Determine the (X, Y) coordinate at the center of the cell enclosing the given text.  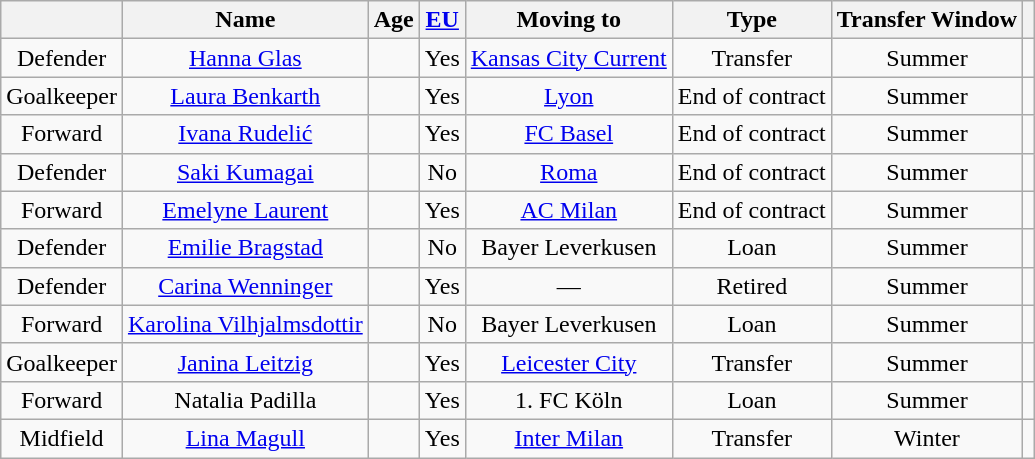
Kansas City Current (568, 58)
Lyon (568, 96)
Saki Kumagai (245, 172)
Winter (926, 438)
Karolina Vilhjalmsdottir (245, 324)
Name (245, 20)
— (568, 286)
Inter Milan (568, 438)
Carina Wenninger (245, 286)
Moving to (568, 20)
Retired (752, 286)
FC Basel (568, 134)
Janina Leitzig (245, 362)
1. FC Köln (568, 400)
Natalia Padilla (245, 400)
EU (442, 20)
Transfer Window (926, 20)
Lina Magull (245, 438)
Midfield (62, 438)
Emelyne Laurent (245, 210)
Age (394, 20)
Ivana Rudelić (245, 134)
Emilie Bragstad (245, 248)
Laura Benkarth (245, 96)
Type (752, 20)
Roma (568, 172)
AC Milan (568, 210)
Leicester City (568, 362)
Hanna Glas (245, 58)
